Identify which cell holds the provided text, then report its (X, Y) central coordinate. 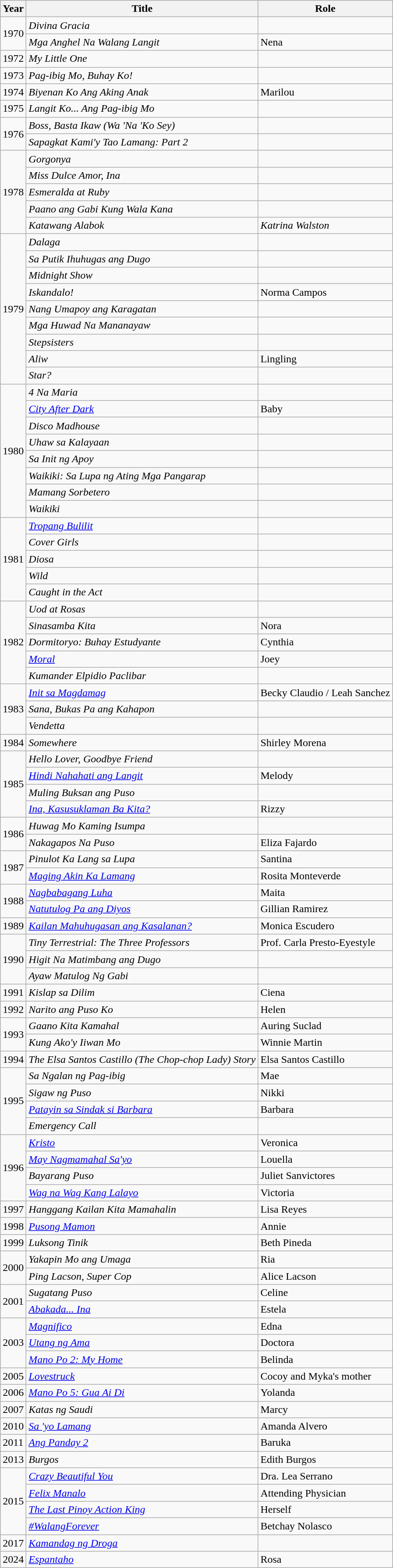
1994 (13, 1059)
Somewhere (142, 743)
Elsa Santos Castillo (325, 1059)
Cocoy and Myka's mother (325, 1376)
Barbara (325, 1109)
Herself (325, 1509)
Iskandalo! (142, 292)
Uod at Rosas (142, 609)
Espantaho (142, 1560)
Celine (325, 1293)
2000 (13, 1267)
1984 (13, 743)
Lovestruck (142, 1376)
Annie (325, 1226)
Doctora (325, 1343)
Wild (142, 576)
Rizzy (325, 809)
Baruka (325, 1443)
Tiny Terrestrial: The Three Professors (142, 942)
Moral (142, 659)
Eliza Fajardo (325, 842)
Divina Gracia (142, 25)
Joey (325, 659)
Hindi Nahahati ang Langit (142, 776)
Helen (325, 1009)
Attending Physician (325, 1493)
Boss, Basta Ikaw (Wa 'Na 'Ko Sey) (142, 125)
Waikiki: Sa Lupa ng Ating Mga Pangarap (142, 475)
Felix Manalo (142, 1493)
Tropang Bulilit (142, 526)
Sana, Bukas Pa ang Kahapon (142, 709)
Rosita Monteverde (325, 876)
Sa Putik Ihuhugas ang Dugo (142, 259)
Kamandag ng Droga (142, 1543)
Bayarang Puso (142, 1176)
Marcy (325, 1409)
Ayaw Matulog Ng Gabi (142, 976)
Ang Panday 2 (142, 1443)
2007 (13, 1409)
Nora (325, 626)
1991 (13, 992)
Kailan Mahuhugasan ang Kasalanan? (142, 926)
#WalangForever (142, 1526)
The Last Pinoy Action King (142, 1509)
Role (325, 9)
Kumander Elpidio Paclibar (142, 676)
Nikki (325, 1093)
1979 (13, 309)
Rosa (325, 1560)
Muling Buksan ang Puso (142, 793)
1987 (13, 867)
Uhaw sa Kalayaan (142, 442)
Katrina Walston (325, 226)
Auring Suclad (325, 1026)
Kislap sa Dilim (142, 992)
Nang Umapoy ang Karagatan (142, 309)
Kung Ako'y Iiwan Mo (142, 1043)
Year (13, 9)
Crazy Beautiful You (142, 1476)
1998 (13, 1226)
Juliet Sanvictores (325, 1176)
Sa 'yo Lamang (142, 1426)
Cynthia (325, 642)
Alice Lacson (325, 1276)
1985 (13, 784)
Esmeralda at Ruby (142, 192)
1997 (13, 1209)
Norma Campos (325, 292)
1989 (13, 926)
Huwag Mo Kaming Isumpa (142, 826)
Marilou (325, 92)
Vendetta (142, 726)
Midnight Show (142, 276)
Lingling (325, 359)
Diosa (142, 559)
Kristo (142, 1143)
2006 (13, 1393)
Waikiki (142, 509)
Yolanda (325, 1393)
2013 (13, 1459)
Ping Lacson, Super Cop (142, 1276)
Hello Lover, Goodbye Friend (142, 759)
Hanggang Kailan Kita Mamahalin (142, 1209)
Emergency Call (142, 1126)
1996 (13, 1168)
Baby (325, 409)
Edna (325, 1326)
Dormitoryo: Buhay Estudyante (142, 642)
2001 (13, 1301)
4 Na Maria (142, 392)
1988 (13, 901)
Pusong Mamon (142, 1226)
1986 (13, 834)
Sapagkat Kami'y Tao Lamang: Part 2 (142, 142)
Nakagapos Na Puso (142, 842)
Sigaw ng Puso (142, 1093)
Ciena (325, 992)
May Nagmamahal Sa'yo (142, 1159)
Gorgonya (142, 159)
Santina (325, 859)
Betchay Nolasco (325, 1526)
Yakapin Mo ang Umaga (142, 1259)
Mamang Sorbetero (142, 492)
Dra. Lea Serrano (325, 1476)
Utang ng Ama (142, 1343)
Veronica (325, 1143)
Title (142, 9)
Shirley Morena (325, 743)
Katas ng Saudi (142, 1409)
Mga Anghel Na Walang Langit (142, 42)
2010 (13, 1426)
Estela (325, 1310)
Init sa Magdamag (142, 692)
Patayin sa Sindak si Barbara (142, 1109)
Burgos (142, 1459)
Mae (325, 1076)
Pag-ibig Mo, Buhay Ko! (142, 75)
Cover Girls (142, 542)
Maita (325, 892)
Lisa Reyes (325, 1209)
Becky Claudio / Leah Sanchez (325, 692)
1999 (13, 1242)
Higit Na Matimbang ang Dugo (142, 959)
Sugatang Puso (142, 1293)
Paano ang Gabi Kung Wala Kana (142, 209)
1975 (13, 109)
Abakada... Ina (142, 1310)
My Little One (142, 59)
Caught in the Act (142, 592)
Katawang Alabok (142, 226)
1982 (13, 642)
Sa Ngalan ng Pag-ibig (142, 1076)
Melody (325, 776)
Disco Madhouse (142, 425)
Narito ang Puso Ko (142, 1009)
Sa Init ng Apoy (142, 459)
Mga Huwad Na Mananayaw (142, 326)
1970 (13, 34)
Stepsisters (142, 342)
Biyenan Ko Ang Aking Anak (142, 92)
Star? (142, 375)
Amanda Alvero (325, 1426)
City After Dark (142, 409)
Louella (325, 1159)
2024 (13, 1560)
1980 (13, 450)
Langit Ko... Ang Pag-ibig Mo (142, 109)
Ria (325, 1259)
Nena (325, 42)
1976 (13, 134)
Gillian Ramirez (325, 909)
2017 (13, 1543)
Maging Akin Ka Lamang (142, 876)
Belinda (325, 1359)
Sinasamba Kita (142, 626)
Dalaga (142, 242)
1995 (13, 1101)
Luksong Tinik (142, 1242)
1983 (13, 709)
Natutulog Pa ang Diyos (142, 909)
1981 (13, 559)
1973 (13, 75)
2015 (13, 1501)
1990 (13, 959)
2011 (13, 1443)
Prof. Carla Presto-Eyestyle (325, 942)
1993 (13, 1034)
1992 (13, 1009)
Beth Pineda (325, 1242)
Aliw (142, 359)
Wag na Wag Kang Lalayo (142, 1193)
The Elsa Santos Castillo (The Chop-chop Lady) Story (142, 1059)
1972 (13, 59)
Victoria (325, 1193)
Monica Escudero (325, 926)
1974 (13, 92)
2003 (13, 1343)
1978 (13, 192)
Gaano Kita Kamahal (142, 1026)
2005 (13, 1376)
Edith Burgos (325, 1459)
Miss Dulce Amor, Ina (142, 175)
Ina, Kasusuklaman Ba Kita? (142, 809)
Winnie Martin (325, 1043)
Mano Po 2: My Home (142, 1359)
Pinulot Ka Lang sa Lupa (142, 859)
Magnifico (142, 1326)
Nagbabagang Luha (142, 892)
Mano Po 5: Gua Ai Di (142, 1393)
